Scan for the cell matching the given text and deliver its (X, Y) coordinate at center. 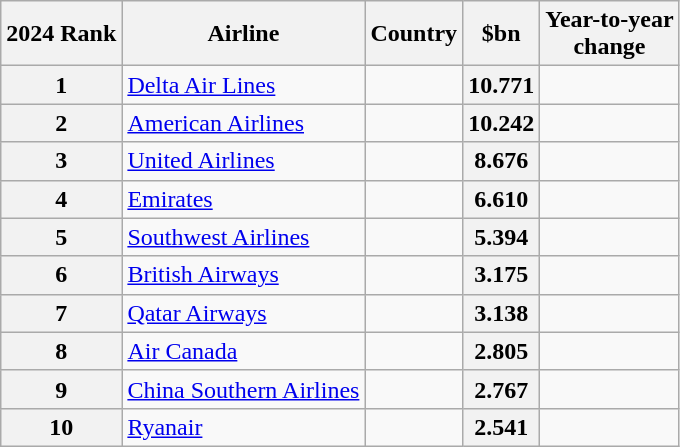
10.242 (502, 123)
3.138 (502, 313)
9 (62, 389)
10.771 (502, 85)
1 (62, 85)
Delta Air Lines (244, 85)
3.175 (502, 275)
United Airlines (244, 161)
Air Canada (244, 351)
7 (62, 313)
2.541 (502, 427)
Emirates (244, 199)
Airline (244, 34)
6.610 (502, 199)
5.394 (502, 237)
China Southern Airlines (244, 389)
Country (414, 34)
British Airways (244, 275)
8 (62, 351)
American Airlines (244, 123)
4 (62, 199)
2024 Rank (62, 34)
2.805 (502, 351)
3 (62, 161)
8.676 (502, 161)
2.767 (502, 389)
2 (62, 123)
Year-to-yearchange (610, 34)
$bn (502, 34)
Southwest Airlines (244, 237)
6 (62, 275)
5 (62, 237)
Qatar Airways (244, 313)
10 (62, 427)
Ryanair (244, 427)
